Search for the cell housing the specified text and yield its (x, y) center coordinate. 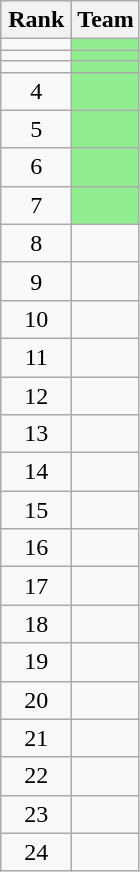
14 (36, 472)
Rank (36, 20)
8 (36, 243)
21 (36, 738)
16 (36, 548)
23 (36, 814)
5 (36, 129)
10 (36, 319)
6 (36, 167)
11 (36, 357)
Team (106, 20)
9 (36, 281)
18 (36, 624)
17 (36, 586)
19 (36, 662)
13 (36, 434)
7 (36, 205)
20 (36, 700)
24 (36, 852)
4 (36, 91)
12 (36, 395)
15 (36, 510)
22 (36, 776)
